Return the (x, y) coordinate for the center point of the cell that contains the specified text.  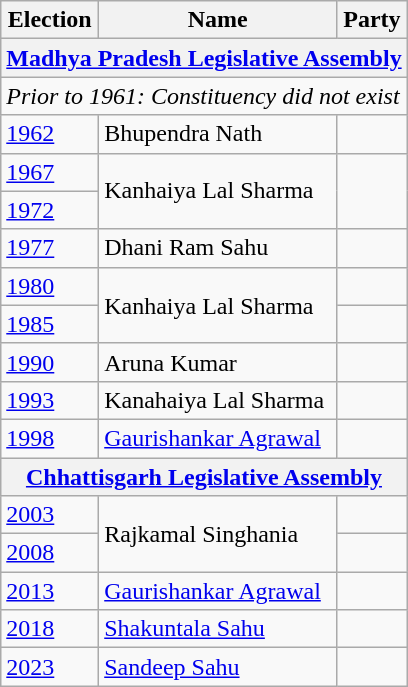
Dhani Ram Sahu (218, 248)
Rajkamal Singhania (218, 534)
1977 (50, 248)
2003 (50, 515)
Prior to 1961: Constituency did not exist (204, 96)
Name (218, 20)
1962 (50, 134)
Aruna Kumar (218, 362)
Chhattisgarh Legislative Assembly (204, 477)
1985 (50, 324)
1990 (50, 362)
1980 (50, 286)
Sandeep Sahu (218, 667)
Election (50, 20)
2018 (50, 629)
1972 (50, 210)
Bhupendra Nath (218, 134)
2008 (50, 553)
Madhya Pradesh Legislative Assembly (204, 58)
2013 (50, 591)
1967 (50, 172)
Party (372, 20)
2023 (50, 667)
1998 (50, 438)
Kanahaiya Lal Sharma (218, 400)
1993 (50, 400)
Shakuntala Sahu (218, 629)
